Scan for the cell matching the given text and deliver its [x, y] coordinate at center. 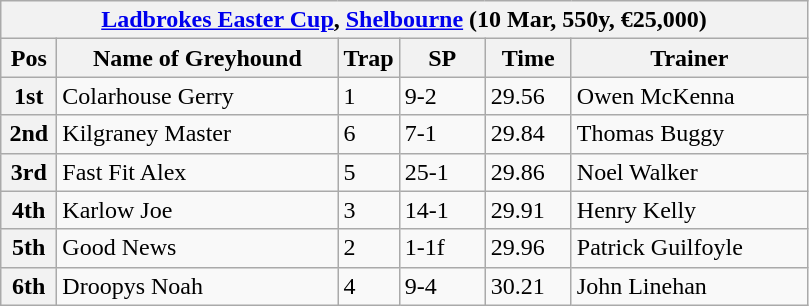
5 [368, 172]
29.96 [528, 248]
Karlow Joe [198, 210]
6 [368, 134]
4 [368, 286]
Trainer [689, 58]
4th [29, 210]
Fast Fit Alex [198, 172]
Ladbrokes Easter Cup, Shelbourne (10 Mar, 550y, €25,000) [404, 20]
2 [368, 248]
7-1 [442, 134]
29.56 [528, 96]
Pos [29, 58]
SP [442, 58]
Droopys Noah [198, 286]
2nd [29, 134]
9-2 [442, 96]
Thomas Buggy [689, 134]
John Linehan [689, 286]
Noel Walker [689, 172]
9-4 [442, 286]
30.21 [528, 286]
Colarhouse Gerry [198, 96]
3 [368, 210]
6th [29, 286]
Henry Kelly [689, 210]
25-1 [442, 172]
1 [368, 96]
1st [29, 96]
29.91 [528, 210]
Good News [198, 248]
29.86 [528, 172]
Kilgraney Master [198, 134]
5th [29, 248]
Owen McKenna [689, 96]
29.84 [528, 134]
Name of Greyhound [198, 58]
1-1f [442, 248]
Patrick Guilfoyle [689, 248]
Trap [368, 58]
3rd [29, 172]
14-1 [442, 210]
Time [528, 58]
